Determine the [X, Y] coordinate at the center of the cell enclosing the given text.  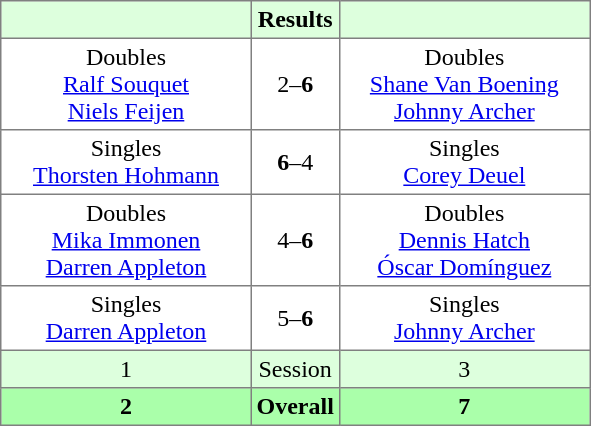
DoublesShane Van BoeningJohnny Archer [464, 84]
DoublesDennis HatchÓscar Domínguez [464, 240]
5–6 [295, 318]
DoublesMika ImmonenDarren Appleton [126, 240]
SinglesCorey Deuel [464, 162]
6–4 [295, 162]
SinglesThorsten Hohmann [126, 162]
Results [295, 20]
DoublesRalf SouquetNiels Feijen [126, 84]
4–6 [295, 240]
1 [126, 369]
Overall [295, 407]
3 [464, 369]
SinglesJohnny Archer [464, 318]
Session [295, 369]
SinglesDarren Appleton [126, 318]
2–6 [295, 84]
2 [126, 407]
7 [464, 407]
